Pinpoint the cell where the given text exists, returning its (X, Y) midpoint coordinate. 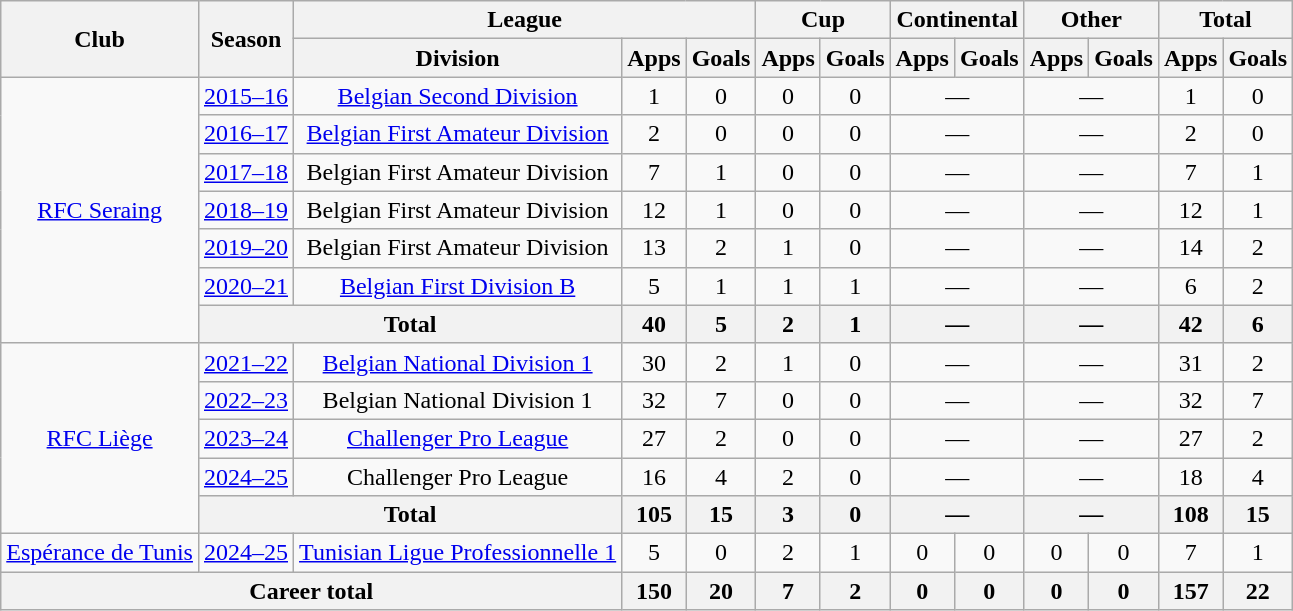
2019–20 (246, 248)
Continental (957, 20)
2022–23 (246, 400)
150 (654, 591)
Belgian First Division B (458, 286)
Tunisian Ligue Professionnelle 1 (458, 553)
3 (788, 515)
105 (654, 515)
2018–19 (246, 210)
2017–18 (246, 172)
2016–17 (246, 134)
Belgian Second Division (458, 96)
18 (1190, 477)
20 (721, 591)
League (525, 20)
2023–24 (246, 438)
Other (1091, 20)
Cup (823, 20)
13 (654, 248)
Season (246, 39)
108 (1190, 515)
30 (654, 362)
40 (654, 324)
31 (1190, 362)
2015–16 (246, 96)
Espérance de Tunis (100, 553)
Club (100, 39)
Division (458, 58)
22 (1258, 591)
42 (1190, 324)
RFC Seraing (100, 210)
2020–21 (246, 286)
Career total (312, 591)
RFC Liège (100, 438)
157 (1190, 591)
16 (654, 477)
14 (1190, 248)
2021–22 (246, 362)
